Extract the [X, Y] coordinate from the center of the cell holding the provided text.  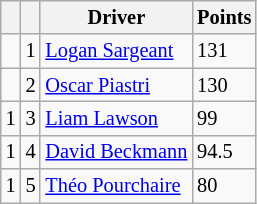
5 [31, 186]
80 [224, 186]
David Beckmann [116, 152]
Logan Sargeant [116, 51]
3 [31, 118]
4 [31, 152]
2 [31, 85]
94.5 [224, 152]
Points [224, 17]
130 [224, 85]
99 [224, 118]
Driver [116, 17]
Liam Lawson [116, 118]
Théo Pourchaire [116, 186]
131 [224, 51]
Oscar Piastri [116, 85]
